Output the [x, y] coordinate of the center of the cell containing the given text.  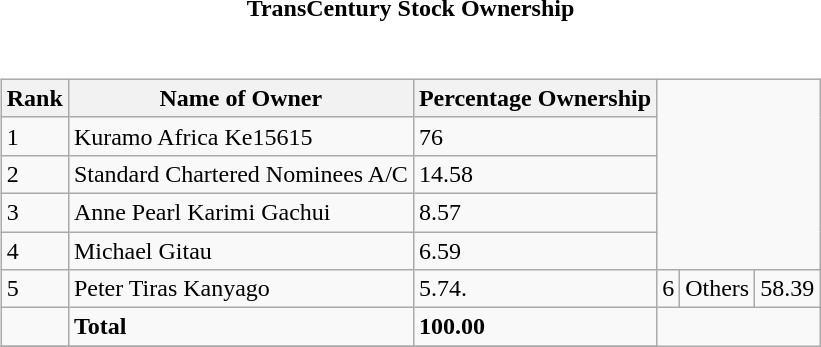
5 [34, 289]
Peter Tiras Kanyago [240, 289]
Rank [34, 98]
Kuramo Africa Ke15615 [240, 136]
4 [34, 251]
8.57 [534, 212]
Name of Owner [240, 98]
6.59 [534, 251]
5.74. [534, 289]
1 [34, 136]
Total [240, 327]
58.39 [788, 289]
2 [34, 174]
6 [668, 289]
Standard Chartered Nominees A/C [240, 174]
76 [534, 136]
14.58 [534, 174]
Michael Gitau [240, 251]
Percentage Ownership [534, 98]
3 [34, 212]
Others [718, 289]
Anne Pearl Karimi Gachui [240, 212]
100.00 [534, 327]
